For the text-containing cell, return its midpoint in [X, Y] coordinate format. 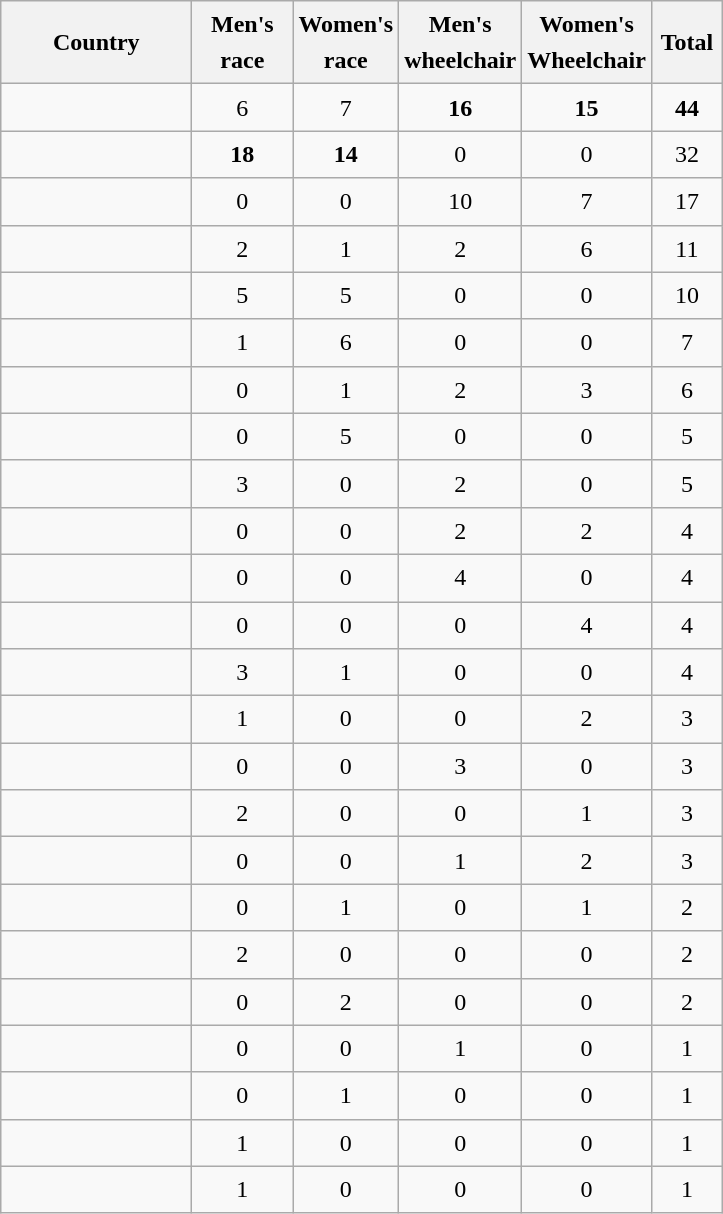
14 [346, 154]
15 [587, 108]
11 [686, 248]
17 [686, 202]
Men'swheelchair [460, 42]
Women'srace [346, 42]
16 [460, 108]
44 [686, 108]
32 [686, 154]
Men'srace [242, 42]
Country [96, 42]
18 [242, 154]
Total [686, 42]
Women'sWheelchair [587, 42]
